Scan for the cell matching the given text and deliver its [x, y] coordinate at center. 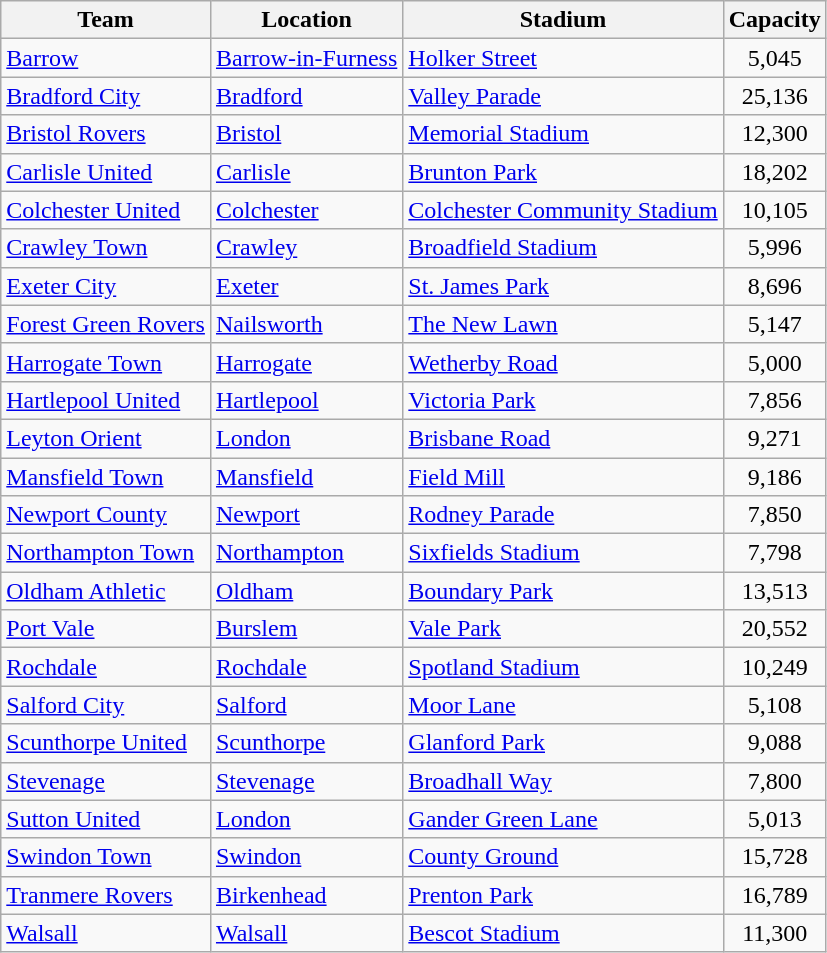
Salford City [106, 705]
25,136 [774, 96]
7,798 [774, 553]
Birkenhead [306, 895]
5,108 [774, 705]
Harrogate [306, 362]
7,856 [774, 400]
15,728 [774, 857]
Exeter City [106, 286]
5,045 [774, 58]
Hartlepool United [106, 400]
18,202 [774, 172]
5,000 [774, 362]
Mansfield [306, 477]
Scunthorpe [306, 743]
7,850 [774, 515]
Newport County [106, 515]
Harrogate Town [106, 362]
10,105 [774, 210]
Sixfields Stadium [563, 553]
Memorial Stadium [563, 134]
Brisbane Road [563, 438]
Colchester Community Stadium [563, 210]
Swindon [306, 857]
9,088 [774, 743]
Team [106, 20]
Rodney Parade [563, 515]
Victoria Park [563, 400]
Bescot Stadium [563, 933]
Carlisle [306, 172]
Newport [306, 515]
Nailsworth [306, 324]
Bristol Rovers [106, 134]
Capacity [774, 20]
Barrow [106, 58]
Northampton Town [106, 553]
Mansfield Town [106, 477]
Bradford [306, 96]
Swindon Town [106, 857]
Salford [306, 705]
13,513 [774, 591]
Gander Green Lane [563, 819]
12,300 [774, 134]
Burslem [306, 629]
Oldham [306, 591]
Colchester United [106, 210]
Wetherby Road [563, 362]
St. James Park [563, 286]
10,249 [774, 667]
Tranmere Rovers [106, 895]
Colchester [306, 210]
Brunton Park [563, 172]
5,996 [774, 248]
Forest Green Rovers [106, 324]
9,186 [774, 477]
Holker Street [563, 58]
Broadhall Way [563, 781]
9,271 [774, 438]
Port Vale [106, 629]
Bristol [306, 134]
Spotland Stadium [563, 667]
8,696 [774, 286]
11,300 [774, 933]
Field Mill [563, 477]
16,789 [774, 895]
Crawley [306, 248]
Stadium [563, 20]
County Ground [563, 857]
Barrow-in-Furness [306, 58]
The New Lawn [563, 324]
Carlisle United [106, 172]
Leyton Orient [106, 438]
5,147 [774, 324]
Hartlepool [306, 400]
5,013 [774, 819]
Broadfield Stadium [563, 248]
Vale Park [563, 629]
Boundary Park [563, 591]
Moor Lane [563, 705]
Scunthorpe United [106, 743]
Glanford Park [563, 743]
20,552 [774, 629]
Sutton United [106, 819]
Location [306, 20]
Valley Parade [563, 96]
Exeter [306, 286]
Crawley Town [106, 248]
Bradford City [106, 96]
Prenton Park [563, 895]
Northampton [306, 553]
7,800 [774, 781]
Oldham Athletic [106, 591]
